From the cell containing the given text, extract its center point as [x, y] coordinate. 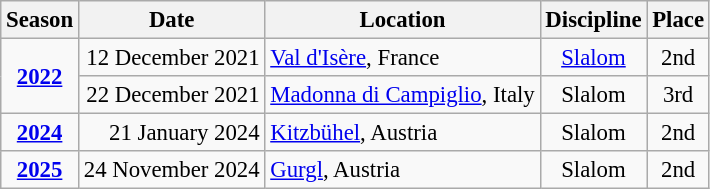
24 November 2024 [171, 170]
2025 [40, 170]
Season [40, 20]
2022 [40, 76]
Gurgl, Austria [402, 170]
12 December 2021 [171, 58]
Madonna di Campiglio, Italy [402, 95]
Location [402, 20]
22 December 2021 [171, 95]
Kitzbühel, Austria [402, 133]
Val d'Isère, France [402, 58]
Date [171, 20]
3rd [678, 95]
Discipline [594, 20]
Place [678, 20]
2024 [40, 133]
21 January 2024 [171, 133]
